Locate the cell with the specified text and output its [X, Y] center coordinate. 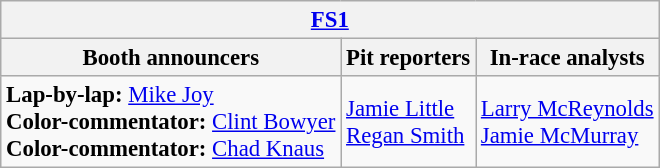
Lap-by-lap: Mike JoyColor-commentator: Clint BowyerColor-commentator: Chad Knaus [171, 122]
Pit reporters [408, 58]
Jamie LittleRegan Smith [408, 122]
FS1 [330, 20]
Booth announcers [171, 58]
Larry McReynoldsJamie McMurray [568, 122]
In-race analysts [568, 58]
